Locate the cell with the specified text and output its (X, Y) center coordinate. 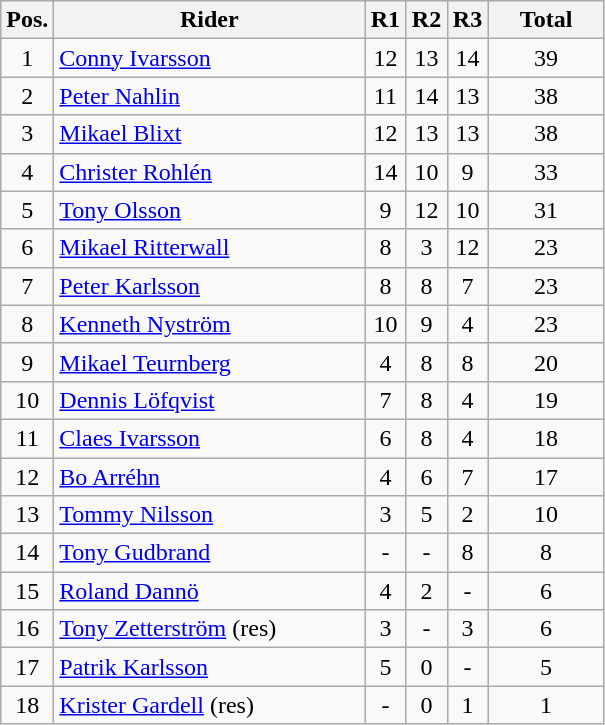
20 (546, 362)
16 (28, 629)
31 (546, 210)
Mikael Ritterwall (210, 248)
Pos. (28, 20)
Rider (210, 20)
33 (546, 172)
Peter Nahlin (210, 96)
Tony Zetterström (res) (210, 629)
19 (546, 400)
15 (28, 591)
Patrik Karlsson (210, 667)
Conny Ivarsson (210, 58)
Tony Gudbrand (210, 553)
Peter Karlsson (210, 286)
R2 (426, 20)
Total (546, 20)
Christer Rohlén (210, 172)
R3 (468, 20)
Roland Dannö (210, 591)
Kenneth Nyström (210, 324)
Mikael Blixt (210, 134)
Bo Arréhn (210, 477)
Tommy Nilsson (210, 515)
Dennis Löfqvist (210, 400)
Krister Gardell (res) (210, 705)
39 (546, 58)
Claes Ivarsson (210, 438)
Tony Olsson (210, 210)
Mikael Teurnberg (210, 362)
R1 (386, 20)
